Find where the given text appears and provide that cell's center as (x, y) coordinate. 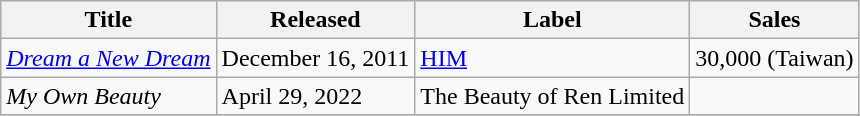
April 29, 2022 (316, 96)
The Beauty of Ren Limited (552, 96)
30,000 (Taiwan) (774, 58)
Dream a New Dream (108, 58)
Title (108, 20)
HIM (552, 58)
Sales (774, 20)
My Own Beauty (108, 96)
December 16, 2011 (316, 58)
Released (316, 20)
Label (552, 20)
